From the cell containing the given text, extract its center point as (x, y) coordinate. 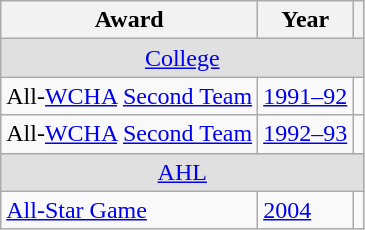
Year (306, 20)
Award (130, 20)
AHL (182, 172)
College (182, 58)
2004 (306, 210)
1991–92 (306, 96)
All-Star Game (130, 210)
1992–93 (306, 134)
